Find where the given text appears and provide that cell's center as [x, y] coordinate. 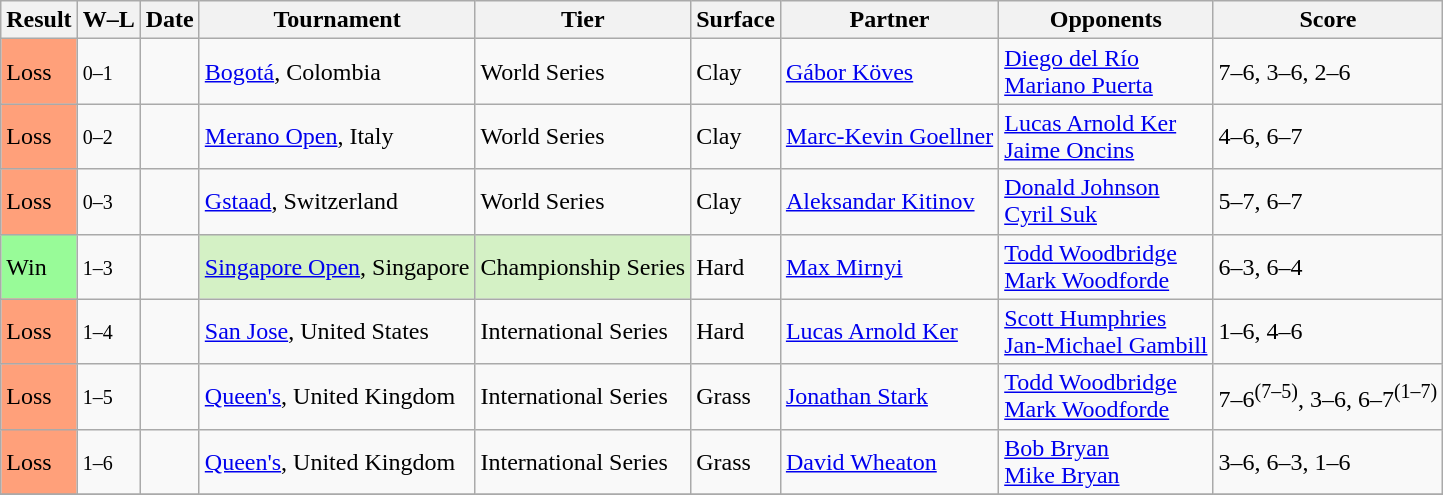
Bob Bryan Mike Bryan [1106, 462]
Donald Johnson Cyril Suk [1106, 202]
3–6, 6–3, 1–6 [1328, 462]
Win [39, 266]
San Jose, United States [337, 332]
6–3, 6–4 [1328, 266]
Lucas Arnold Ker [889, 332]
Score [1328, 20]
0–1 [108, 72]
4–6, 6–7 [1328, 136]
Tier [583, 20]
Max Mirnyi [889, 266]
Jonathan Stark [889, 396]
W–L [108, 20]
Bogotá, Colombia [337, 72]
Partner [889, 20]
1–6 [108, 462]
7–6(7–5), 3–6, 6–7(1–7) [1328, 396]
Lucas Arnold Ker Jaime Oncins [1106, 136]
7–6, 3–6, 2–6 [1328, 72]
Marc-Kevin Goellner [889, 136]
Singapore Open, Singapore [337, 266]
Result [39, 20]
Opponents [1106, 20]
1–4 [108, 332]
0–3 [108, 202]
5–7, 6–7 [1328, 202]
David Wheaton [889, 462]
Surface [736, 20]
Gábor Köves [889, 72]
0–2 [108, 136]
1–6, 4–6 [1328, 332]
Merano Open, Italy [337, 136]
Aleksandar Kitinov [889, 202]
Date [170, 20]
Championship Series [583, 266]
1–3 [108, 266]
Diego del Río Mariano Puerta [1106, 72]
1–5 [108, 396]
Tournament [337, 20]
Gstaad, Switzerland [337, 202]
Scott Humphries Jan-Michael Gambill [1106, 332]
